Return the (X, Y) coordinate for the center point of the cell that contains the specified text.  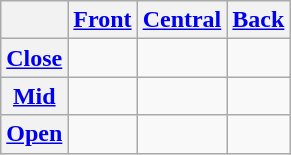
Back (258, 20)
Open (34, 134)
Close (34, 58)
Front (102, 20)
Central (182, 20)
Mid (34, 96)
